Scan for the cell matching the given text and deliver its [x, y] coordinate at center. 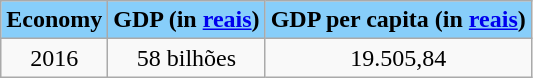
58 bilhões [186, 58]
GDP (in reais) [186, 20]
Economy [54, 20]
GDP per capita (in reais) [398, 20]
19.505,84 [398, 58]
2016 [54, 58]
